Find where the given text appears and provide that cell's center as (x, y) coordinate. 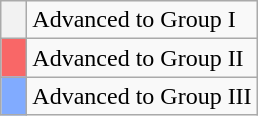
Advanced to Group I (142, 20)
Advanced to Group II (142, 58)
Advanced to Group III (142, 96)
